From the cell containing the given text, extract its center point as (X, Y) coordinate. 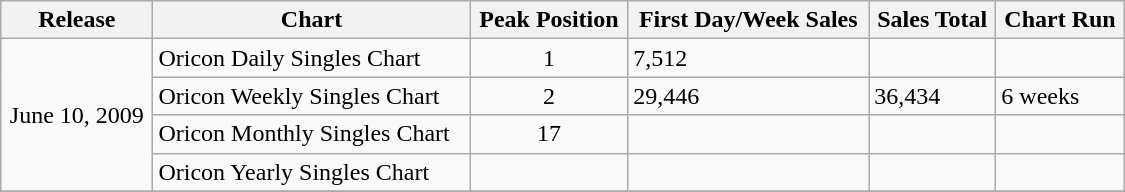
7,512 (748, 58)
2 (549, 96)
36,434 (932, 96)
6 weeks (1060, 96)
June 10, 2009 (77, 115)
Peak Position (549, 20)
Oricon Yearly Singles Chart (312, 172)
17 (549, 134)
Chart Run (1060, 20)
Release (77, 20)
1 (549, 58)
29,446 (748, 96)
Sales Total (932, 20)
Oricon Daily Singles Chart (312, 58)
First Day/Week Sales (748, 20)
Oricon Monthly Singles Chart (312, 134)
Chart (312, 20)
Oricon Weekly Singles Chart (312, 96)
